Locate the cell with the specified text and output its [X, Y] center coordinate. 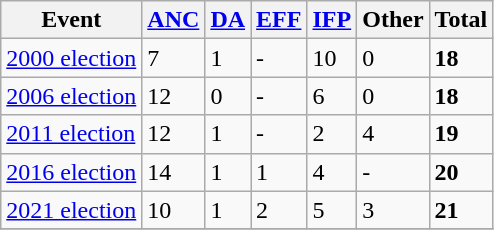
EFF [279, 20]
Other [393, 20]
14 [174, 172]
IFP [332, 20]
DA [228, 20]
5 [332, 210]
20 [461, 172]
19 [461, 134]
2016 election [72, 172]
2021 election [72, 210]
ANC [174, 20]
Event [72, 20]
2000 election [72, 58]
2006 election [72, 96]
6 [332, 96]
3 [393, 210]
7 [174, 58]
2011 election [72, 134]
Total [461, 20]
21 [461, 210]
